For the text-containing cell, return its midpoint in [X, Y] coordinate format. 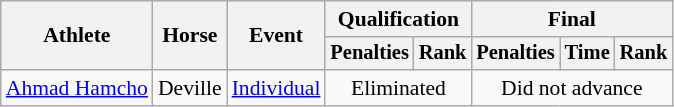
Qualification [398, 19]
Deville [190, 88]
Horse [190, 36]
Eliminated [398, 88]
Did not advance [572, 88]
Final [572, 19]
Individual [276, 88]
Athlete [77, 36]
Time [588, 54]
Ahmad Hamcho [77, 88]
Event [276, 36]
